Extract the (X, Y) coordinate from the center of the cell holding the provided text.  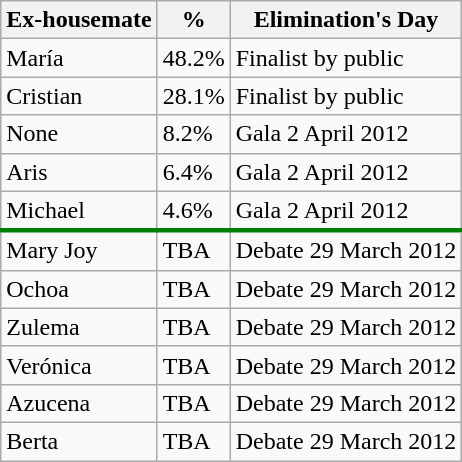
8.2% (194, 134)
% (194, 20)
6.4% (194, 172)
Verónica (79, 365)
4.6% (194, 211)
Aris (79, 172)
Elimination's Day (346, 20)
48.2% (194, 58)
Mary Joy (79, 251)
Zulema (79, 327)
Azucena (79, 403)
Michael (79, 211)
Berta (79, 441)
Cristian (79, 96)
28.1% (194, 96)
María (79, 58)
None (79, 134)
Ochoa (79, 289)
Ex-housemate (79, 20)
